Output the [X, Y] coordinate of the center of the cell containing the given text.  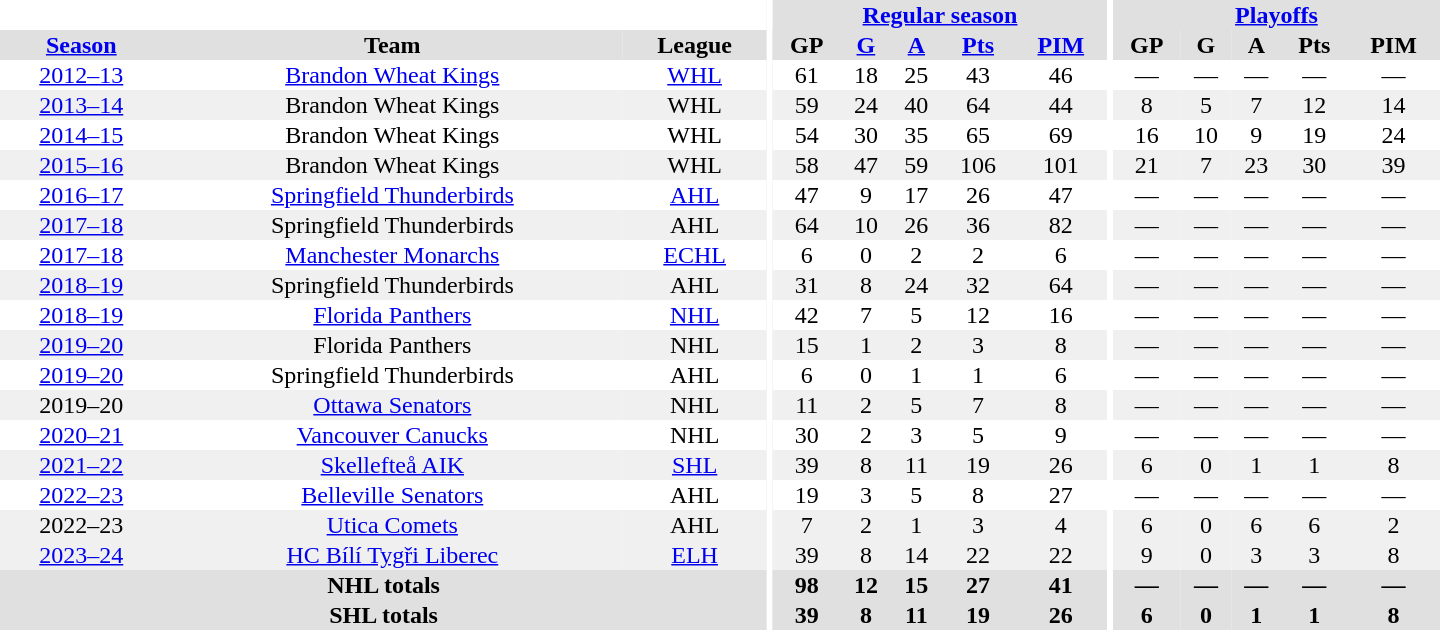
Vancouver Canucks [392, 435]
Team [392, 45]
42 [807, 315]
ELH [694, 555]
65 [978, 135]
54 [807, 135]
NHL totals [384, 585]
25 [916, 75]
SHL totals [384, 615]
Playoffs [1276, 15]
2015–16 [82, 165]
2023–24 [82, 555]
2016–17 [82, 195]
2021–22 [82, 465]
31 [807, 285]
18 [866, 75]
58 [807, 165]
Utica Comets [392, 525]
2020–21 [82, 435]
Skellefteå AIK [392, 465]
98 [807, 585]
SHL [694, 465]
101 [1060, 165]
Manchester Monarchs [392, 255]
ECHL [694, 255]
Ottawa Senators [392, 405]
Regular season [940, 15]
41 [1060, 585]
Season [82, 45]
League [694, 45]
106 [978, 165]
40 [916, 105]
Belleville Senators [392, 495]
21 [1147, 165]
43 [978, 75]
2012–13 [82, 75]
2013–14 [82, 105]
2014–15 [82, 135]
36 [978, 225]
61 [807, 75]
4 [1060, 525]
46 [1060, 75]
23 [1256, 165]
69 [1060, 135]
44 [1060, 105]
17 [916, 195]
35 [916, 135]
32 [978, 285]
82 [1060, 225]
HC Bílí Tygři Liberec [392, 555]
